Return [X, Y] of the center of cell containing provided text 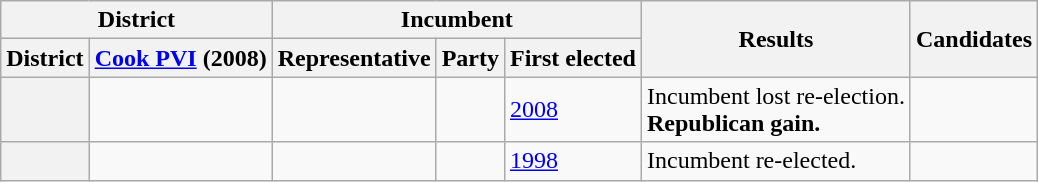
2008 [572, 110]
1998 [572, 161]
Incumbent lost re-election.Republican gain. [776, 110]
Incumbent [456, 20]
Representative [354, 58]
Party [470, 58]
First elected [572, 58]
Cook PVI (2008) [180, 58]
Results [776, 39]
Candidates [974, 39]
Incumbent re-elected. [776, 161]
